Identify which cell holds the provided text, then report its [x, y] central coordinate. 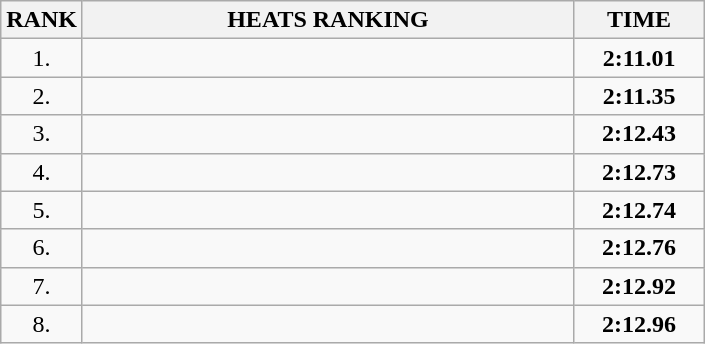
3. [42, 134]
TIME [640, 20]
2:12.43 [640, 134]
6. [42, 248]
2:12.92 [640, 286]
7. [42, 286]
1. [42, 58]
2:12.74 [640, 210]
2:12.73 [640, 172]
8. [42, 324]
HEATS RANKING [328, 20]
5. [42, 210]
2. [42, 96]
4. [42, 172]
2:11.35 [640, 96]
RANK [42, 20]
2:12.96 [640, 324]
2:12.76 [640, 248]
2:11.01 [640, 58]
